Pinpoint the cell where the given text exists, returning its (X, Y) midpoint coordinate. 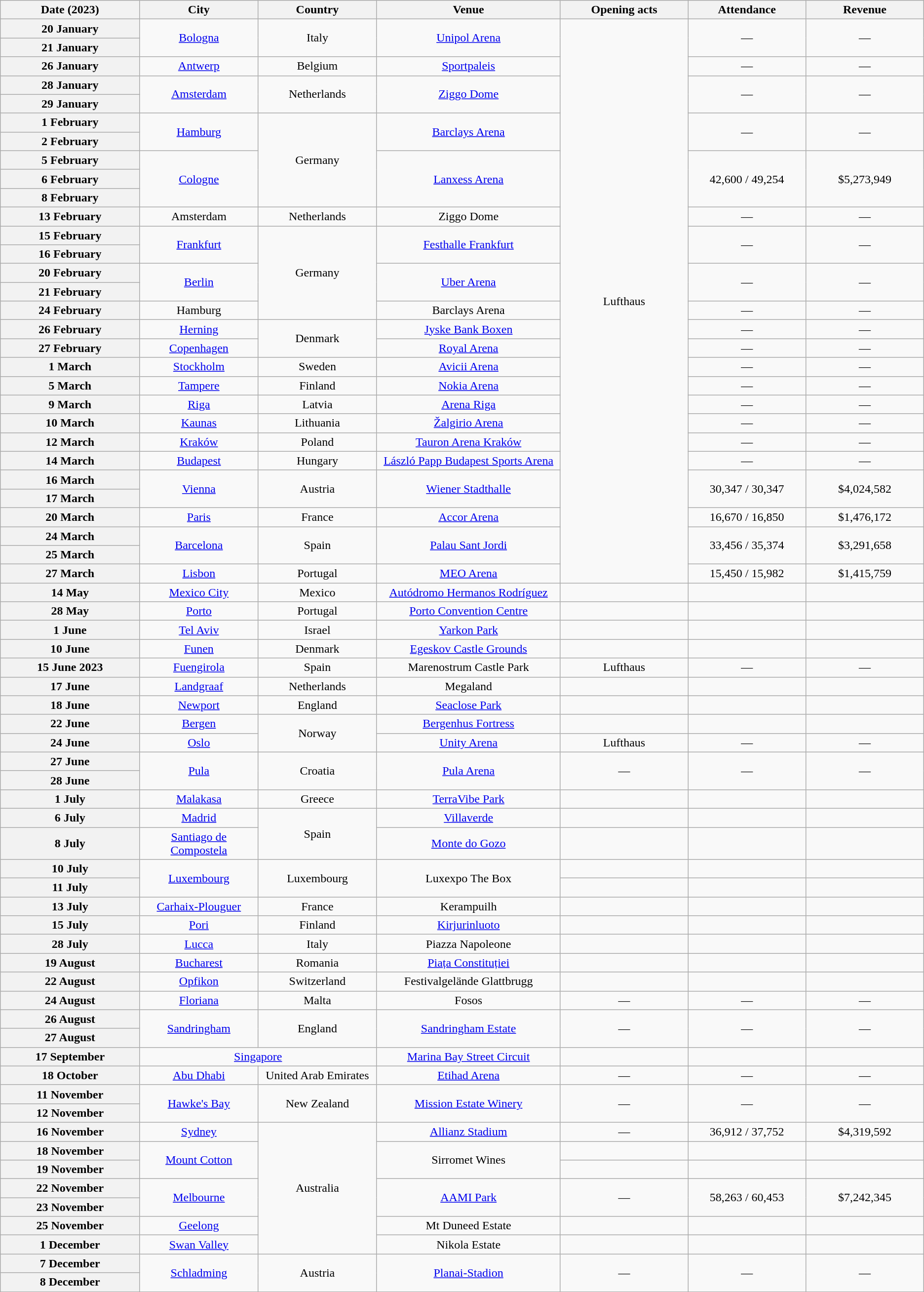
26 February (70, 329)
17 March (70, 498)
Melbourne (199, 1198)
Poland (317, 442)
Palau Sant Jordi (469, 545)
20 February (70, 273)
25 March (70, 555)
Marenostrum Castle Park (469, 667)
Frankfurt (199, 245)
Madrid (199, 818)
Mexico (317, 592)
Pori (199, 925)
11 July (70, 888)
22 August (70, 981)
1 July (70, 799)
László Papp Budapest Sports Arena (469, 461)
Hungary (317, 461)
Budapest (199, 461)
Sirromet Wines (469, 1160)
15 July (70, 925)
Australia (317, 1188)
Revenue (865, 10)
$1,476,172 (865, 517)
Attendance (747, 10)
Luxexpo The Box (469, 878)
Belgium (317, 66)
14 March (70, 461)
33,456 / 35,374 (747, 545)
Berlin (199, 282)
Vienna (199, 489)
Unipol Arena (469, 38)
Opfikon (199, 981)
21 February (70, 292)
18 November (70, 1151)
City (199, 10)
Latvia (317, 404)
Sweden (317, 367)
Date (2023) (70, 10)
Cologne (199, 179)
Bucharest (199, 963)
$7,242,345 (865, 1198)
Porto (199, 611)
Royal Arena (469, 348)
Opening acts (624, 10)
29 January (70, 104)
16 March (70, 479)
Etihad Arena (469, 1075)
Tel Aviv (199, 630)
Stockholm (199, 367)
Kirjurinluoto (469, 925)
Allianz Stadium (469, 1132)
Herning (199, 329)
Kerampuilh (469, 906)
17 September (70, 1057)
Bergenhus Fortress (469, 724)
24 March (70, 536)
Copenhagen (199, 348)
Piața Constituției (469, 963)
Romania (317, 963)
$4,024,582 (865, 489)
Mission Estate Winery (469, 1103)
Greece (317, 799)
20 January (70, 29)
Kraków (199, 442)
15 June 2023 (70, 667)
1 March (70, 367)
42,600 / 49,254 (747, 179)
24 February (70, 311)
Riga (199, 404)
AAMI Park (469, 1198)
Piazza Napoleone (469, 944)
Megaland (469, 686)
Fosos (469, 1000)
10 June (70, 649)
Accor Arena (469, 517)
12 November (70, 1113)
Fuengirola (199, 667)
Marina Bay Street Circuit (469, 1057)
Nokia Arena (469, 386)
27 February (70, 348)
Swan Valley (199, 1245)
2 February (70, 141)
Mexico City (199, 592)
Abu Dhabi (199, 1075)
Monte do Gozo (469, 843)
14 May (70, 592)
Seaclose Park (469, 705)
1 December (70, 1245)
Kaunas (199, 423)
28 May (70, 611)
Lucca (199, 944)
1 February (70, 122)
$3,291,658 (865, 545)
United Arab Emirates (317, 1075)
Arena Riga (469, 404)
Antwerp (199, 66)
27 March (70, 574)
Egeskov Castle Grounds (469, 649)
13 July (70, 906)
19 November (70, 1170)
Unity Arena (469, 743)
Sandringham Estate (469, 1028)
Avicii Arena (469, 367)
Malakasa (199, 799)
Nikola Estate (469, 1245)
Country (317, 10)
TerraVibe Park (469, 799)
26 January (70, 66)
24 June (70, 743)
Landgraaf (199, 686)
Hawke's Bay (199, 1103)
Mount Cotton (199, 1160)
Bologna (199, 38)
16 November (70, 1132)
36,912 / 37,752 (747, 1132)
Bergen (199, 724)
Planai-Stadion (469, 1273)
Žalgirio Arena (469, 423)
Paris (199, 517)
Lisbon (199, 574)
MEO Arena (469, 574)
Sportpaleis (469, 66)
27 June (70, 761)
Santiago de Compostela (199, 843)
6 February (70, 179)
Switzerland (317, 981)
5 March (70, 386)
16 February (70, 254)
12 March (70, 442)
$5,273,949 (865, 179)
30,347 / 30,347 (747, 489)
21 January (70, 47)
20 March (70, 517)
28 June (70, 780)
8 February (70, 197)
18 October (70, 1075)
19 August (70, 963)
Croatia (317, 771)
Sandringham (199, 1028)
New Zealand (317, 1103)
Yarkon Park (469, 630)
Villaverde (469, 818)
16,670 / 16,850 (747, 517)
28 July (70, 944)
Festhalle Frankfurt (469, 245)
Mt Duneed Estate (469, 1226)
Schladming (199, 1273)
Barcelona (199, 545)
Singapore (258, 1057)
10 March (70, 423)
23 November (70, 1207)
$1,415,759 (865, 574)
Lanxess Arena (469, 179)
Venue (469, 10)
22 June (70, 724)
Pula Arena (469, 771)
5 February (70, 160)
Lithuania (317, 423)
26 August (70, 1019)
58,263 / 60,453 (747, 1198)
Pula (199, 771)
Geelong (199, 1226)
15,450 / 15,982 (747, 574)
Wiener Stadthalle (469, 489)
18 June (70, 705)
24 August (70, 1000)
Autódromo Hermanos Rodríguez (469, 592)
Floriana (199, 1000)
27 August (70, 1038)
7 December (70, 1263)
Israel (317, 630)
Tampere (199, 386)
Uber Arena (469, 282)
Malta (317, 1000)
Sydney (199, 1132)
11 November (70, 1094)
Jyske Bank Boxen (469, 329)
28 January (70, 85)
25 November (70, 1226)
Carhaix-Plouguer (199, 906)
17 June (70, 686)
8 December (70, 1282)
Newport (199, 705)
6 July (70, 818)
Oslo (199, 743)
Norway (317, 733)
10 July (70, 869)
9 March (70, 404)
1 June (70, 630)
Funen (199, 649)
Porto Convention Centre (469, 611)
22 November (70, 1188)
$4,319,592 (865, 1132)
8 July (70, 843)
13 February (70, 216)
15 February (70, 235)
Festivalgelände Glattbrugg (469, 981)
Tauron Arena Kraków (469, 442)
